Extract the (x, y) coordinate from the center of the cell holding the provided text.  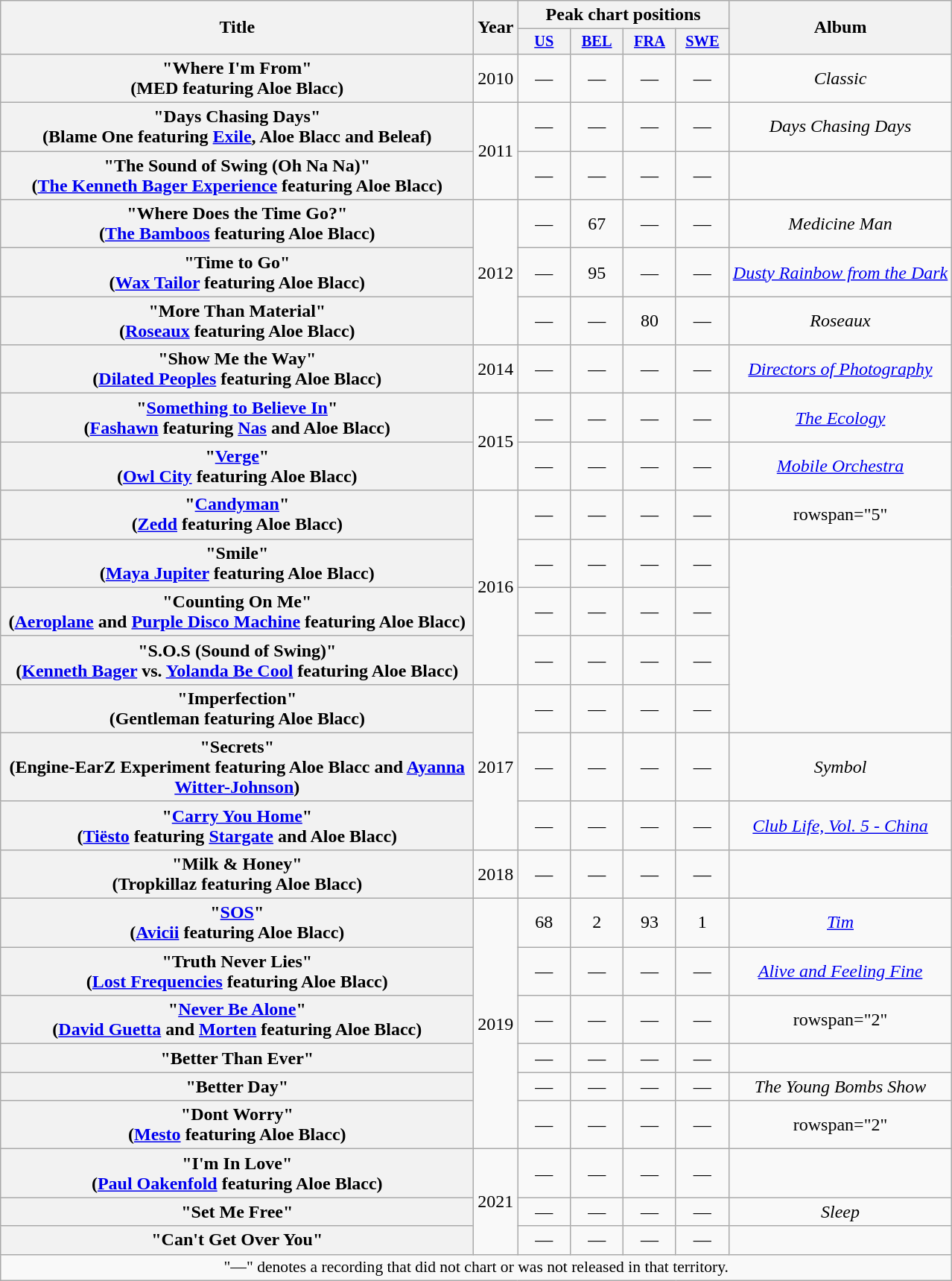
2014 (496, 370)
"Set Me Free" (237, 1212)
FRA (650, 42)
80 (650, 320)
Alive and Feeling Fine (840, 972)
93 (650, 923)
95 (597, 273)
"Verge"(Owl City featuring Aloe Blacc) (237, 466)
Tim (840, 923)
The Ecology (840, 417)
"Where Does the Time Go?"(The Bamboos featuring Aloe Blacc) (237, 224)
"Secrets"(Engine-EarZ Experiment featuring Aloe Blacc and Ayanna Witter-Johnson) (237, 767)
2012 (496, 273)
"SOS"(Avicii featuring Aloe Blacc) (237, 923)
"Can't Get Over You" (237, 1240)
The Young Bombs Show (840, 1087)
"Show Me the Way"(Dilated Peoples featuring Aloe Blacc) (237, 370)
"Time to Go"(Wax Tailor featuring Aloe Blacc) (237, 273)
67 (597, 224)
2 (597, 923)
"Imperfection"(Gentleman featuring Aloe Blacc) (237, 708)
"Dont Worry"(Mesto featuring Aloe Blacc) (237, 1125)
Mobile Orchestra (840, 466)
"More Than Material"(Roseaux featuring Aloe Blacc) (237, 320)
68 (544, 923)
2019 (496, 1024)
Directors of Photography (840, 370)
"S.O.S (Sound of Swing)"(Kenneth Bager vs. Yolanda Be Cool featuring Aloe Blacc) (237, 660)
"I'm In Love" (Paul Oakenfold featuring Aloe Blacc) (237, 1173)
Club Life, Vol. 5 - China (840, 826)
Days Chasing Days (840, 127)
Title (237, 28)
"—" denotes a recording that did not chart or was not released in that territory. (477, 1268)
2011 (496, 151)
"Candyman"(Zedd featuring Aloe Blacc) (237, 514)
BEL (597, 42)
SWE (702, 42)
2016 (496, 587)
Dusty Rainbow from the Dark (840, 273)
Symbol (840, 767)
"Better Than Ever" (237, 1058)
"Days Chasing Days"(Blame One featuring Exile, Aloe Blacc and Beleaf) (237, 127)
"Milk & Honey"(Tropkillaz featuring Aloe Blacc) (237, 873)
2018 (496, 873)
2017 (496, 767)
"Carry You Home"(Tiësto featuring Stargate and Aloe Blacc) (237, 826)
1 (702, 923)
Peak chart positions (623, 15)
Sleep (840, 1212)
"Never Be Alone" (David Guetta and Morten featuring Aloe Blacc) (237, 1019)
2010 (496, 78)
Year (496, 28)
"The Sound of Swing (Oh Na Na)"(The Kenneth Bager Experience featuring Aloe Blacc) (237, 176)
2021 (496, 1201)
US (544, 42)
Roseaux (840, 320)
rowspan="5" (840, 514)
Classic (840, 78)
Album (840, 28)
2015 (496, 442)
"Counting On Me"(Aeroplane and Purple Disco Machine featuring Aloe Blacc) (237, 611)
"Something to Believe In"(Fashawn featuring Nas and Aloe Blacc) (237, 417)
"Smile"(Maya Jupiter featuring Aloe Blacc) (237, 563)
"Where I'm From"(MED featuring Aloe Blacc) (237, 78)
"Truth Never Lies"(Lost Frequencies featuring Aloe Blacc) (237, 972)
Medicine Man (840, 224)
"Better Day" (237, 1087)
